Search for the cell housing the specified text and yield its (x, y) center coordinate. 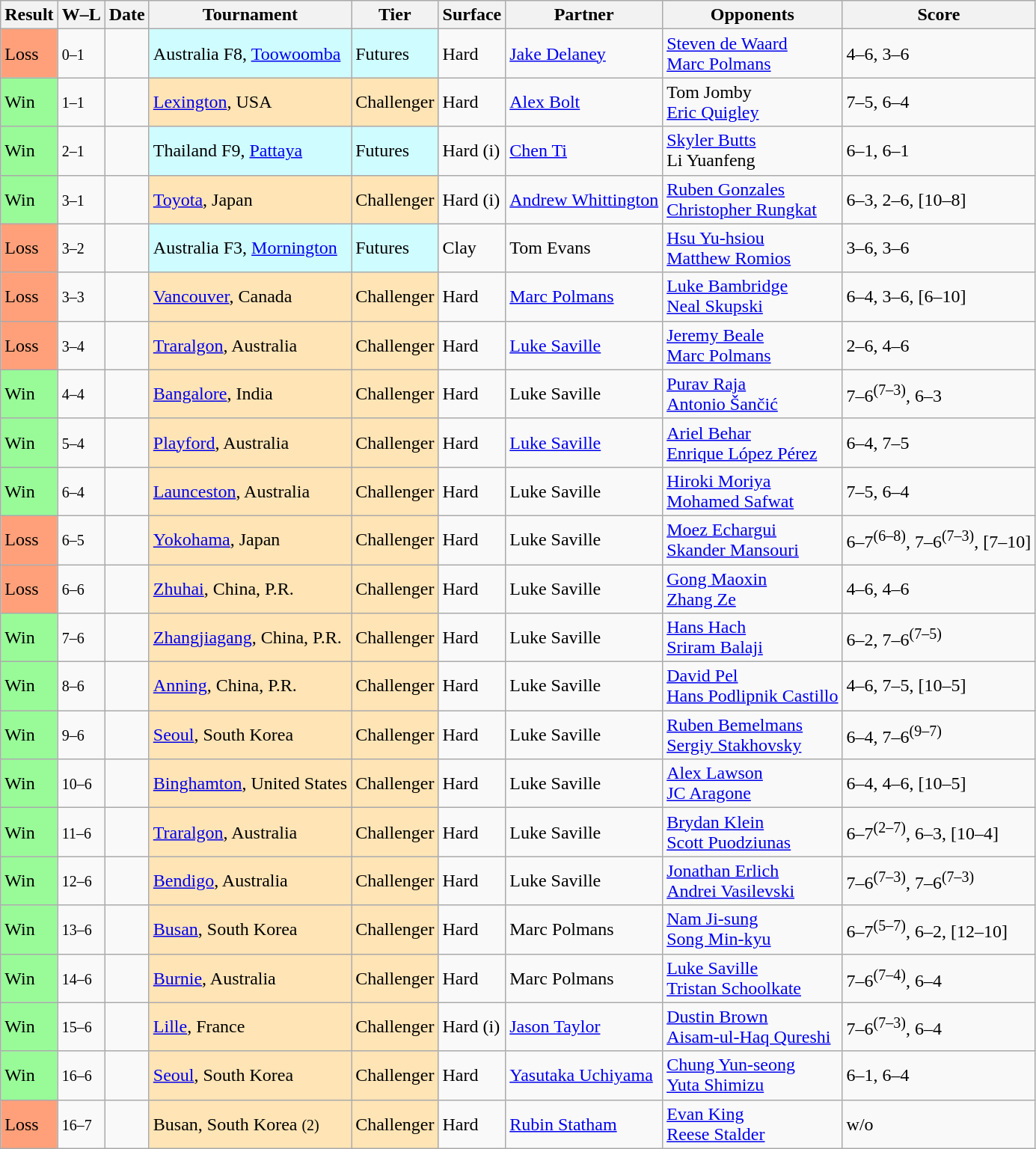
David Pel Hans Podlipnik Castillo (753, 687)
Jeremy Beale Marc Polmans (753, 346)
6–4 (81, 491)
Date (127, 15)
Score (939, 15)
Busan, South Korea (250, 929)
6–4, 7–6(9–7) (939, 735)
Surface (472, 15)
1–1 (81, 102)
Evan King Reese Stalder (753, 1124)
Lille, France (250, 1026)
Ruben Gonzales Christopher Rungkat (753, 199)
Lexington, USA (250, 102)
Result (29, 15)
6–4, 7–5 (939, 443)
Bendigo, Australia (250, 881)
Clay (472, 248)
13–6 (81, 929)
6–3, 2–6, [10–8] (939, 199)
Alex Lawson JC Aragone (753, 784)
Tom Jomby Eric Quigley (753, 102)
7–6 (81, 637)
Brydan Klein Scott Puodziunas (753, 832)
Thailand F9, Pattaya (250, 151)
Hsu Yu-hsiou Matthew Romios (753, 248)
4–6, 3–6 (939, 54)
10–6 (81, 784)
Rubin Statham (584, 1124)
15–6 (81, 1026)
Partner (584, 15)
Chen Ti (584, 151)
6–4, 3–6, [6–10] (939, 296)
2–6, 4–6 (939, 346)
Australia F3, Mornington (250, 248)
Moez Echargui Skander Mansouri (753, 540)
Anning, China, P.R. (250, 687)
6–7(2–7), 6–3, [10–4] (939, 832)
Tournament (250, 15)
7–6(7–3), 6–4 (939, 1026)
3–6, 3–6 (939, 248)
16–7 (81, 1124)
Dustin Brown Aisam-ul-Haq Qureshi (753, 1026)
3–1 (81, 199)
Ariel Behar Enrique López Pérez (753, 443)
Bangalore, India (250, 393)
7–6(7–3), 6–3 (939, 393)
7–6(7–3), 7–6(7–3) (939, 881)
8–6 (81, 687)
6–2, 7–6(7–5) (939, 637)
Zhuhai, China, P.R. (250, 588)
Playford, Australia (250, 443)
Purav Raja Antonio Šančić (753, 393)
6–1, 6–4 (939, 1076)
16–6 (81, 1076)
Burnie, Australia (250, 978)
Tier (395, 15)
3–4 (81, 346)
12–6 (81, 881)
Jonathan Erlich Andrei Vasilevski (753, 881)
4–6, 4–6 (939, 588)
Gong Maoxin Zhang Ze (753, 588)
Andrew Whittington (584, 199)
Skyler Butts Li Yuanfeng (753, 151)
0–1 (81, 54)
Steven de Waard Marc Polmans (753, 54)
Jason Taylor (584, 1026)
6–7(6–8), 7–6(7–3), [7–10] (939, 540)
Launceston, Australia (250, 491)
Tom Evans (584, 248)
9–6 (81, 735)
W–L (81, 15)
Nam Ji-sung Song Min-kyu (753, 929)
6–6 (81, 588)
6–5 (81, 540)
Luke Saville Tristan Schoolkate (753, 978)
Ruben Bemelmans Sergiy Stakhovsky (753, 735)
w/o (939, 1124)
14–6 (81, 978)
Yokohama, Japan (250, 540)
Chung Yun-seong Yuta Shimizu (753, 1076)
Yasutaka Uchiyama (584, 1076)
Vancouver, Canada (250, 296)
Binghamton, United States (250, 784)
Zhangjiagang, China, P.R. (250, 637)
Hiroki Moriya Mohamed Safwat (753, 491)
4–4 (81, 393)
2–1 (81, 151)
Toyota, Japan (250, 199)
5–4 (81, 443)
6–4, 4–6, [10–5] (939, 784)
Opponents (753, 15)
3–3 (81, 296)
Alex Bolt (584, 102)
4–6, 7–5, [10–5] (939, 687)
11–6 (81, 832)
6–1, 6–1 (939, 151)
Jake Delaney (584, 54)
Australia F8, Toowoomba (250, 54)
6–7(5–7), 6–2, [12–10] (939, 929)
7–6(7–4), 6–4 (939, 978)
3–2 (81, 248)
Hans Hach Sriram Balaji (753, 637)
Busan, South Korea (2) (250, 1124)
Luke Bambridge Neal Skupski (753, 296)
